Pinpoint the cell where the given text exists, returning its (x, y) midpoint coordinate. 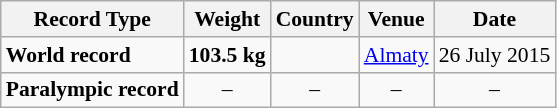
Record Type (92, 19)
Weight (228, 19)
Date (495, 19)
Venue (396, 19)
World record (92, 55)
26 July 2015 (495, 55)
Country (315, 19)
Paralympic record (92, 90)
103.5 kg (228, 55)
Almaty (396, 55)
